Return the [x, y] coordinate for the center point of the cell that contains the specified text.  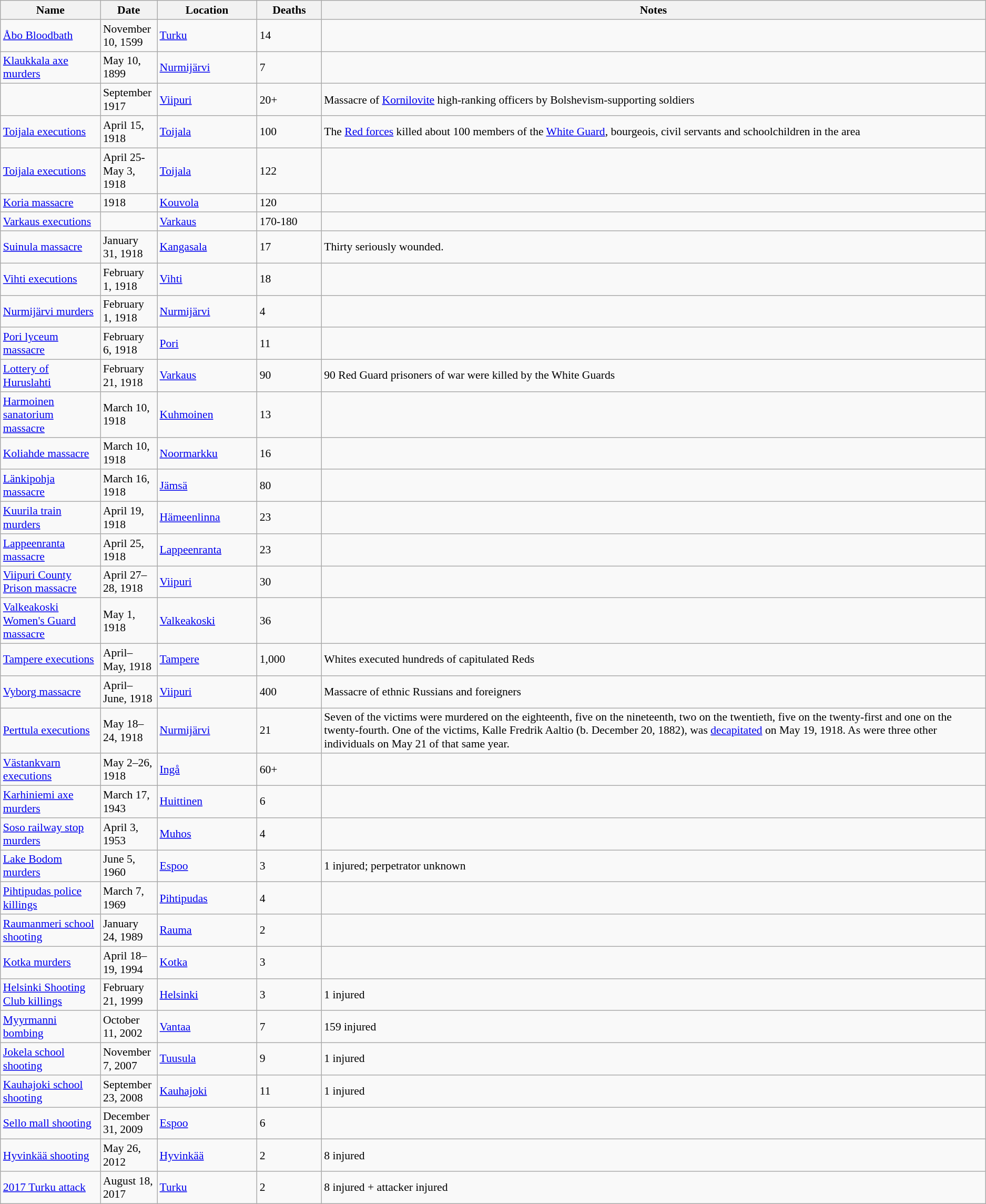
January 31, 1918 [129, 247]
May 1, 1918 [129, 621]
Valkeakoski [207, 621]
80 [289, 486]
Name [50, 10]
Tuusula [207, 1059]
36 [289, 621]
Pihtipudas police killings [50, 898]
16 [289, 453]
Raumanmeri school shooting [50, 930]
September 23, 2008 [129, 1091]
Kotka [207, 963]
April 25-May 3, 1918 [129, 170]
February 21, 1918 [129, 376]
Tampere [207, 660]
Varkaus executions [50, 222]
Jokela school shooting [50, 1059]
Koliahde massacre [50, 453]
Klaukkala axe murders [50, 67]
Sello mall shooting [50, 1124]
December 31, 2009 [129, 1124]
Soso railway stop murders [50, 834]
Noormarkku [207, 453]
1918 [129, 203]
120 [289, 203]
April 15, 1918 [129, 131]
1,000 [289, 660]
Muhos [207, 834]
April 25, 1918 [129, 550]
May 18–24, 1918 [129, 731]
Thirty seriously wounded. [653, 247]
Vihti [207, 279]
Suinula massacre [50, 247]
Perttula executions [50, 731]
September 1917 [129, 100]
Massacre of ethnic Russians and foreigners [653, 692]
Viipuri County Prison massacre [50, 582]
Pori [207, 344]
17 [289, 247]
Pihtipudas [207, 898]
November 10, 1599 [129, 36]
Kouvola [207, 203]
100 [289, 131]
March 16, 1918 [129, 486]
May 26, 2012 [129, 1155]
Hämeenlinna [207, 518]
Kotka murders [50, 963]
Hyvinkää [207, 1155]
Kauhajoki school shooting [50, 1091]
Hyvinkää shooting [50, 1155]
Vihti executions [50, 279]
1 injured; perpetrator unknown [653, 866]
March 7, 1969 [129, 898]
400 [289, 692]
Helsinki Shooting Club killings [50, 994]
Rauma [207, 930]
June 5, 1960 [129, 866]
Harmoinen sanatorium massacre [50, 414]
Lake Bodom murders [50, 866]
90 [289, 376]
Location [207, 10]
Valkeakoski Women's Guard massacre [50, 621]
November 7, 2007 [129, 1059]
Vyborg massacre [50, 692]
August 18, 2017 [129, 1188]
Tampere executions [50, 660]
Länkipohja massacre [50, 486]
April–May, 1918 [129, 660]
9 [289, 1059]
21 [289, 731]
Date [129, 10]
Pori lyceum massacre [50, 344]
April–June, 1918 [129, 692]
April 3, 1953 [129, 834]
8 injured [653, 1155]
Notes [653, 10]
159 injured [653, 1027]
Kangasala [207, 247]
122 [289, 170]
20+ [289, 100]
Vantaa [207, 1027]
Nurmijärvi murders [50, 311]
Åbo Bloodbath [50, 36]
18 [289, 279]
Västankvarn executions [50, 770]
The Red forces killed about 100 members of the White Guard, bourgeois, civil servants and schoolchildren in the area [653, 131]
October 11, 2002 [129, 1027]
March 17, 1943 [129, 802]
Massacre of Kornilovite high-ranking officers by Bolshevism-supporting soldiers [653, 100]
Kauhajoki [207, 1091]
Koria massacre [50, 203]
January 24, 1989 [129, 930]
April 18–19, 1994 [129, 963]
Lappeenranta [207, 550]
Myyrmanni bombing [50, 1027]
2017 Turku attack [50, 1188]
13 [289, 414]
Huittinen [207, 802]
Helsinki [207, 994]
February 6, 1918 [129, 344]
170-180 [289, 222]
90 Red Guard prisoners of war were killed by the White Guards [653, 376]
8 injured + attacker injured [653, 1188]
April 19, 1918 [129, 518]
February 21, 1999 [129, 994]
April 27–28, 1918 [129, 582]
May 10, 1899 [129, 67]
Lottery of Huruslahti [50, 376]
Jämsä [207, 486]
Deaths [289, 10]
14 [289, 36]
Kuhmoinen [207, 414]
Ingå [207, 770]
May 2–26, 1918 [129, 770]
30 [289, 582]
Whites executed hundreds of capitulated Reds [653, 660]
Karhiniemi axe murders [50, 802]
60+ [289, 770]
Lappeenranta massacre [50, 550]
Kuurila train murders [50, 518]
